Locate the cell with the specified text and output its [x, y] center coordinate. 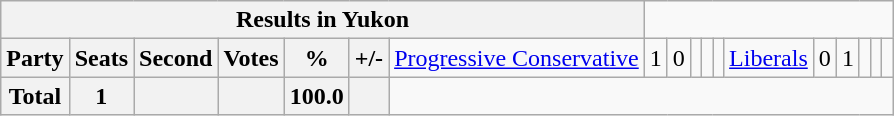
Liberals [769, 58]
Progressive Conservative [517, 58]
Party [35, 58]
Votes [251, 58]
Second [176, 58]
Seats [101, 58]
Total [35, 96]
+/- [368, 58]
% [316, 58]
Results in Yukon [323, 20]
100.0 [316, 96]
